Extract the [X, Y] coordinate from the center of the cell holding the provided text.  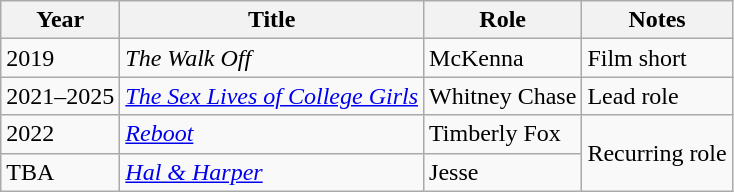
TBA [60, 172]
Year [60, 20]
2022 [60, 134]
The Sex Lives of College Girls [272, 96]
Timberly Fox [503, 134]
Whitney Chase [503, 96]
Reboot [272, 134]
Lead role [657, 96]
Jesse [503, 172]
The Walk Off [272, 58]
Title [272, 20]
Hal & Harper [272, 172]
Role [503, 20]
2019 [60, 58]
McKenna [503, 58]
Film short [657, 58]
Recurring role [657, 153]
Notes [657, 20]
2021–2025 [60, 96]
